From the cell containing the given text, extract its center point as [x, y] coordinate. 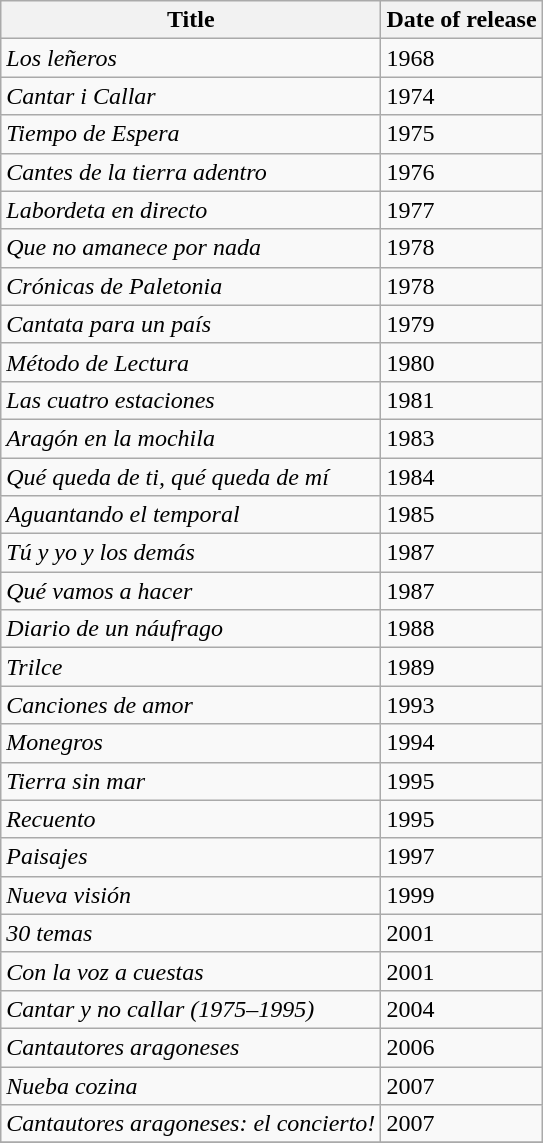
Qué vamos a hacer [191, 591]
Los leñeros [191, 58]
Tiempo de Espera [191, 134]
1988 [462, 629]
Date of release [462, 20]
Labordeta en directo [191, 210]
Cantata para un país [191, 324]
Aragón en la mochila [191, 438]
1976 [462, 172]
Canciones de amor [191, 705]
Cantes de la tierra adentro [191, 172]
30 temas [191, 933]
Nueva visión [191, 895]
Title [191, 20]
1979 [462, 324]
1975 [462, 134]
Con la voz a cuestas [191, 971]
2004 [462, 1009]
1985 [462, 515]
1999 [462, 895]
1989 [462, 667]
1968 [462, 58]
Tierra sin mar [191, 781]
Método de Lectura [191, 362]
Qué queda de ti, qué queda de mí [191, 477]
Cantar y no callar (1975–1995) [191, 1009]
Diario de un náufrago [191, 629]
Cantar i Callar [191, 96]
Crónicas de Paletonia [191, 286]
1980 [462, 362]
Nueba cozina [191, 1085]
1997 [462, 857]
Paisajes [191, 857]
Trilce [191, 667]
1981 [462, 400]
1994 [462, 743]
1983 [462, 438]
1993 [462, 705]
Cantautores aragoneses [191, 1047]
Monegros [191, 743]
1977 [462, 210]
Tú y yo y los demás [191, 553]
Cantautores aragoneses: el concierto! [191, 1124]
2006 [462, 1047]
Las cuatro estaciones [191, 400]
1974 [462, 96]
Aguantando el temporal [191, 515]
Que no amanece por nada [191, 248]
Recuento [191, 819]
1984 [462, 477]
